For the text-containing cell, return its midpoint in (x, y) coordinate format. 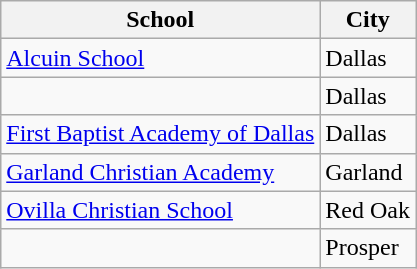
Alcuin School (160, 58)
First Baptist Academy of Dallas (160, 134)
City (368, 20)
Prosper (368, 248)
Red Oak (368, 210)
School (160, 20)
Ovilla Christian School (160, 210)
Garland (368, 172)
Garland Christian Academy (160, 172)
